From the cell containing the given text, extract its center point as (X, Y) coordinate. 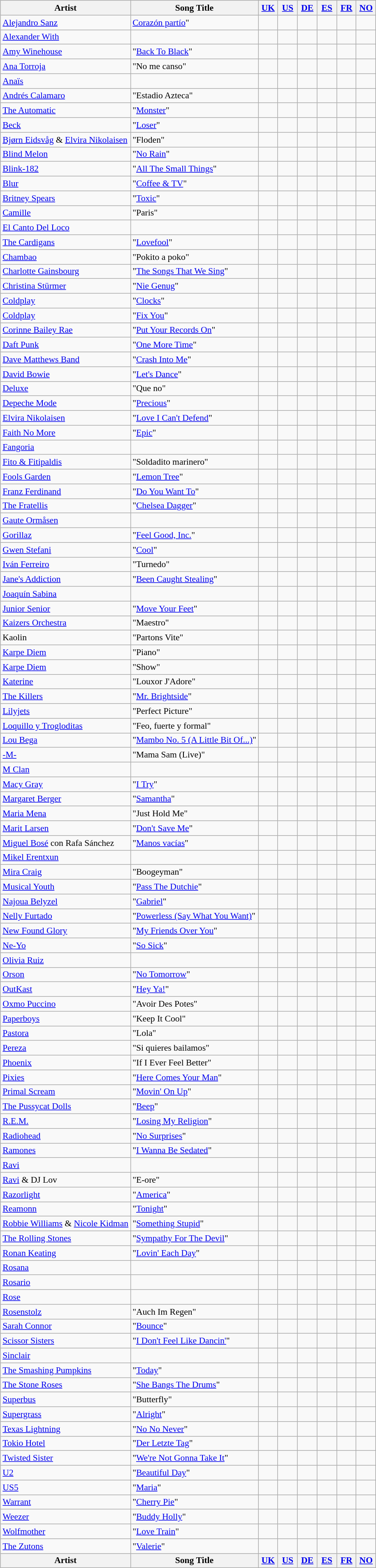
"E-ore" (194, 1180)
"No No Never" (194, 1429)
Gaute Ormåsen (65, 521)
Lou Bega (65, 740)
"Epic" (194, 433)
"Beep" (194, 1107)
Chambao (65, 257)
Andrés Calamaro (65, 95)
"Today" (194, 1370)
"No Tomorrow" (194, 975)
"Perfect Picture" (194, 711)
Deluxe (65, 389)
Alejandro Sanz (65, 22)
"Butterfly" (194, 1399)
"Der Letzte Tag" (194, 1443)
The Stone Roses (65, 1385)
"Clocks" (194, 301)
Gorillaz (65, 535)
Mira Craig (65, 872)
"Powerless (Say What You Want)" (194, 916)
"One More Time" (194, 345)
The Zutons (65, 1546)
"Keep It Cool" (194, 1019)
"I Try" (194, 784)
"She Bangs The Drums" (194, 1385)
"Here Comes Your Man" (194, 1077)
New Found Glory (65, 931)
"Monster" (194, 110)
"Pass The Dutchie" (194, 887)
Orson (65, 975)
Olivia Ruiz (65, 960)
Depeche Mode (65, 403)
Corazón partío" (194, 22)
"Losing My Religion" (194, 1121)
"Si quieres bailamos" (194, 1048)
Wolfmother (65, 1531)
Nelly Furtado (65, 916)
Junior Senior (65, 608)
Superbus (65, 1399)
Britney Spears (65, 198)
"Bounce" (194, 1326)
Robbie Williams & Nicole Kidman (65, 1224)
Gwen Stefani (65, 550)
"Avoir Des Potes" (194, 1004)
"Buddy Holly" (194, 1517)
Blink-182 (65, 169)
"Mama Sam (Live)" (194, 755)
Anaïs (65, 81)
"Show" (194, 667)
"Let's Dance" (194, 374)
"Sympathy For The Devil" (194, 1238)
"Feel Good, Inc." (194, 535)
"Precious" (194, 403)
-M- (65, 755)
Blur (65, 183)
Margaret Berger (65, 799)
"Maestro" (194, 623)
Pixies (65, 1077)
Rose (65, 1297)
"Something Stupid" (194, 1224)
The Cardigans (65, 242)
"Lola" (194, 1033)
"Manos vacías" (194, 843)
Katerine (65, 682)
The Fratellis (65, 506)
Ne-Yo (65, 945)
"Love Train" (194, 1531)
"Paris" (194, 213)
Rosenstolz (65, 1311)
The Rolling Stones (65, 1238)
"Lovin' Each Day" (194, 1253)
"Movin' On Up" (194, 1092)
The Pussycat Dolls (65, 1107)
Scissor Sisters (65, 1341)
Rosana (65, 1267)
Ronan Keating (65, 1253)
"Just Hold Me" (194, 813)
"Floden" (194, 139)
Reamonn (65, 1209)
"Soldadito marinero" (194, 462)
Kaizers Orchestra (65, 623)
El Canto Del Loco (65, 227)
Radiohead (65, 1136)
"Crash Into Me" (194, 359)
US5 (65, 1487)
Faith No More (65, 433)
Ramones (65, 1151)
"Estadio Azteca" (194, 95)
Macy Gray (65, 784)
Texas Lightning (65, 1429)
The Smashing Pumpkins (65, 1370)
R.E.M. (65, 1121)
"Toxic" (194, 198)
Warrant (65, 1502)
Supergrass (65, 1414)
"Valerie" (194, 1546)
"Do You Want To" (194, 491)
"Put Your Records On" (194, 330)
"If I Ever Feel Better" (194, 1063)
U2 (65, 1473)
Musical Youth (65, 887)
"Piano" (194, 652)
"Partons Vite" (194, 638)
Beck (65, 125)
Lilyjets (65, 711)
Fito & Fitipaldis (65, 462)
OutKast (65, 989)
M Clan (65, 769)
"Love I Can't Defend" (194, 418)
Pereza (65, 1048)
"Lemon Tree" (194, 477)
"Been Caught Stealing" (194, 579)
"Chelsea Dagger" (194, 506)
David Bowie (65, 374)
"Mr. Brightside" (194, 696)
"Move Your Feet" (194, 608)
"No me canso" (194, 66)
"All The Small Things" (194, 169)
Sinclair (65, 1355)
Rosario (65, 1282)
"I Don't Feel Like Dancin'" (194, 1341)
Razorlight (65, 1194)
"No Surprises" (194, 1136)
"Nie Genug" (194, 286)
"Cherry Pie" (194, 1502)
"So Sick" (194, 945)
Daft Punk (65, 345)
Tokio Hotel (65, 1443)
"Louxor J'Adore" (194, 682)
Twisted Sister (65, 1458)
Fools Garden (65, 477)
"America" (194, 1194)
"Auch Im Regen" (194, 1311)
Camille (65, 213)
"Fix You" (194, 315)
Blind Melon (65, 154)
Phoenix (65, 1063)
Oxmo Puccino (65, 1004)
"Cool" (194, 550)
Maria Mena (65, 813)
"Back To Black" (194, 52)
Mikel Erentxun (65, 857)
The Automatic (65, 110)
Corinne Bailey Rae (65, 330)
Primal Scream (65, 1092)
Marit Larsen (65, 828)
Loquillo y Trogloditas (65, 725)
Elvira Nikolaisen (65, 418)
"No Rain" (194, 154)
"I Wanna Be Sedated" (194, 1151)
Ana Torroja (65, 66)
Joaquín Sabina (65, 594)
Sarah Connor (65, 1326)
Weezer (65, 1517)
"We're Not Gonna Take It" (194, 1458)
"Gabriel" (194, 901)
Ravi (65, 1165)
Najoua Belyzel (65, 901)
"Samantha" (194, 799)
Franz Ferdinand (65, 491)
The Killers (65, 696)
Amy Winehouse (65, 52)
"Boogeyman" (194, 872)
"Maria" (194, 1487)
"Lovefool" (194, 242)
"The Songs That We Sing" (194, 271)
"Hey Ya!" (194, 989)
Christina Stürmer (65, 286)
"Mambo No. 5 (A Little Bit Of...)" (194, 740)
Dave Matthews Band (65, 359)
"Alright" (194, 1414)
Iván Ferreiro (65, 564)
Fangoria (65, 447)
Bjørn Eidsvåg & Elvira Nikolaisen (65, 139)
"Tonight" (194, 1209)
Jane's Addiction (65, 579)
"Feo, fuerte y formal" (194, 725)
Alexander With (65, 37)
"Loser" (194, 125)
"Pokito a poko" (194, 257)
"My Friends Over You" (194, 931)
Paperboys (65, 1019)
Charlotte Gainsbourg (65, 271)
"Coffee & TV" (194, 183)
Ravi & DJ Lov (65, 1180)
"Beautiful Day" (194, 1473)
"Turnedo" (194, 564)
"Don't Save Me" (194, 828)
"Que no" (194, 389)
Miguel Bosé con Rafa Sánchez (65, 843)
Pastora (65, 1033)
Kaolin (65, 638)
